Scan for the cell matching the given text and deliver its [x, y] coordinate at center. 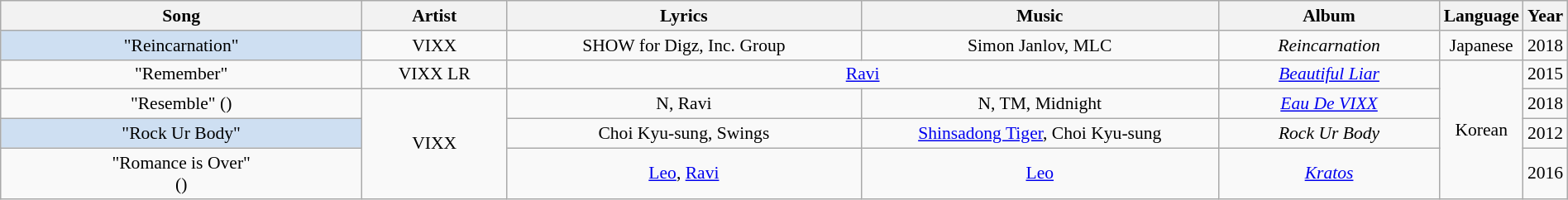
Rock Ur Body [1330, 133]
"Resemble" () [182, 104]
Album [1330, 16]
N, Ravi [684, 104]
Leo, Ravi [684, 174]
Ravi [863, 74]
SHOW for Digz, Inc. Group [684, 45]
Shinsadong Tiger, Choi Kyu-sung [1040, 133]
Beautiful Liar [1330, 74]
"Rock Ur Body" [182, 133]
Simon Janlov, MLC [1040, 45]
"Reincarnation" [182, 45]
N, TM, Midnight [1040, 104]
Lyrics [684, 16]
2015 [1545, 74]
Year [1545, 16]
"Remember" [182, 74]
Kratos [1330, 174]
VIXX LR [435, 74]
Japanese [1482, 45]
Korean [1482, 129]
"Romance is Over"() [182, 174]
2016 [1545, 174]
Reincarnation [1330, 45]
Leo [1040, 174]
Music [1040, 16]
2012 [1545, 133]
Language [1482, 16]
Song [182, 16]
Artist [435, 16]
Eau De VIXX [1330, 104]
Choi Kyu-sung, Swings [684, 133]
